Capture the cell that displays the provided text and extract its (X, Y) central coordinate. 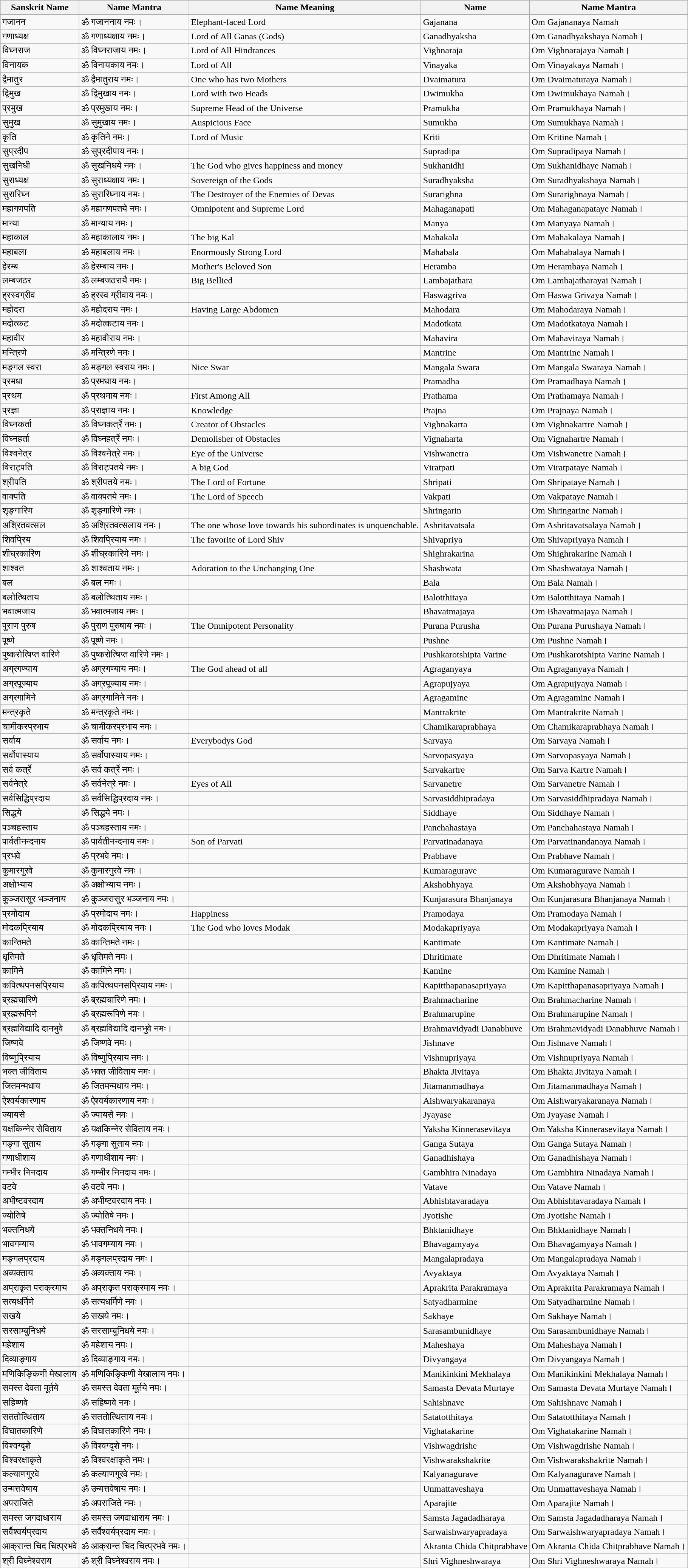
Om Kamine Namah। (608, 971)
Om Sarasambunidhaye Namah। (608, 1330)
Om Sakhaye Namah। (608, 1316)
ॐ कुमारगुरवे नमः। (134, 870)
Bala (475, 583)
आक्रान्त चिद चित्प्रभवे (40, 1546)
ॐ कृतिने नमः। (134, 137)
ॐ गजाननाय नमः। (134, 22)
Jitamanmadhaya (475, 1086)
ॐ अग्रपूज्याय नमः। (134, 683)
ॐ सुरारिघ्नाय नमः। (134, 195)
Brahmarupine (475, 1014)
Jyayase (475, 1115)
महाकाल (40, 238)
अप्राकृत पराक्रमाय (40, 1287)
Sovereign of the Gods (305, 180)
The Lord of Speech (305, 496)
यक्षकिन्नेर सेविताय (40, 1129)
ॐ मन्त्रकृते नमः। (134, 712)
मन्त्रकृते (40, 712)
ॐ कामिने नमः। (134, 971)
Om Maheshaya Namah। (608, 1345)
The one whose love towards his subordinates is unquenchable. (305, 525)
भक्तनिधये (40, 1230)
Sukhanidhi (475, 165)
Sarasambunidhaye (475, 1330)
Chamikaraprabhaya (475, 727)
Om Prajnaya Namah। (608, 410)
Om Bhakta Jivitaya Namah। (608, 1072)
First Among All (305, 396)
ॐ विराट्पतये नमः। (134, 468)
Om Brahmarupine Namah। (608, 1014)
कृति (40, 137)
गजानन (40, 22)
ॐ शीघ्रकारिणे नमः। (134, 554)
सिद्धये (40, 813)
Mother's Beloved Son (305, 266)
अग्रपूज्याय (40, 683)
Om Bala Namah। (608, 583)
पञ्चहस्ताय (40, 827)
ॐ अग्रगामिने नमः। (134, 698)
Om Gajananaya Namah (608, 22)
Happiness (305, 914)
ॐ यक्षकिन्नेर सेविताय नमः। (134, 1129)
ॐ श्री विघ्नेश्वराय नमः। (134, 1561)
The God ahead of all (305, 669)
ॐ अक्षोभ्याय नमः। (134, 885)
The Omnipotent Personality (305, 626)
ॐ मणिकिङ्किणी मेखालाय नमः। (134, 1374)
सुमुख (40, 122)
Om Akranta Chida Chitprabhave Namah। (608, 1546)
Om Samsta Jagadadharaya Namah। (608, 1517)
Sarwaishwaryapradaya (475, 1532)
सुरारिघ्न (40, 195)
ॐ प्रभवे नमः। (134, 856)
Everybodys God (305, 741)
ॐ उन्मत्तवेषाय नमः। (134, 1489)
ॐ लम्बजठरायै नमः। (134, 281)
ॐ सर्वनेत्रे नमः। (134, 784)
उन्मत्तवेषाय (40, 1489)
धृतिमते (40, 957)
मान्या (40, 223)
The Destroyer of the Enemies of Devas (305, 195)
विश्वरक्षाकृते (40, 1460)
Om Aprakrita Parakramaya Namah। (608, 1287)
Om Kapitthapanasapriyaya Namah। (608, 985)
ॐ ब्रह्मचारिणे नमः। (134, 1000)
सरसाम्बुनिधये (40, 1330)
Om Ganga Sutaya Namah। (608, 1144)
Om Bhktanidhaye Namah। (608, 1230)
Om Sahishnave Namah। (608, 1403)
ॐ सुप्रदीपाय नमः। (134, 151)
ब्रह्मरूपिणे (40, 1014)
Pramodaya (475, 914)
Suradhyaksha (475, 180)
महागणपति (40, 209)
A big God (305, 468)
Om Agragamine Namah। (608, 698)
Om Sarva Kartre Namah। (608, 770)
ब्रह्मचारिणे (40, 1000)
Sumukha (475, 122)
ॐ विष्णुप्रियाय नमः। (134, 1057)
ॐ मन्त्रिणे नमः। (134, 353)
विश्वनेत्र (40, 453)
ॐ ज्योतिषे नमः। (134, 1215)
Having Large Abdomen (305, 309)
Shri Vighneshwaraya (475, 1561)
ॐ भक्त जीविताय नमः। (134, 1072)
ॐ मङ्गलप्रदाय नमः। (134, 1259)
Adoration to the Unchanging One (305, 568)
ॐ प्रमुखाय नमः। (134, 108)
ॐ कल्याणगुरवे नमः। (134, 1474)
ॐ सर्वोपास्याय नमः। (134, 755)
भवात्मजाय (40, 611)
Om Pramodaya Namah। (608, 914)
समस्त जगदाधाराय (40, 1517)
विघातकारिणे (40, 1431)
Om Mahakalaya Namah। (608, 238)
Pramadha (475, 381)
ॐ गणाधीशाय नमः। (134, 1158)
शिवप्रिय (40, 540)
Vighnakarta (475, 425)
Lord of All Hindrances (305, 51)
Om Prathamaya Namah। (608, 396)
कुञ्जरासुर भञ्जनाय (40, 899)
विष्णुप्रियाय (40, 1057)
Prajna (475, 410)
मणिकिङ्किणी मेखालाय (40, 1374)
Kapitthapanasapriyaya (475, 985)
Om Shighrakarine Namah। (608, 554)
Om Aishwaryakaranaya Namah। (608, 1101)
ॐ सततोत्थिताय नमः। (134, 1417)
Om Dhritimate Namah। (608, 957)
ॐ श्रीपतये नमः। (134, 482)
Om Mahaviraya Namah। (608, 338)
ॐ पञ्चहस्ताय नमः। (134, 827)
कामिने (40, 971)
कान्तिमते (40, 942)
सुप्रदीप (40, 151)
अक्षोभ्याय (40, 885)
Auspicious Face (305, 122)
ॐ विश्वनेत्रे नमः। (134, 453)
Ashritavatsala (475, 525)
Om Sarvaya Namah। (608, 741)
Haswagriva (475, 295)
भावगम्याय (40, 1244)
Prabhave (475, 856)
अश्रितवत्सल (40, 525)
Supreme Head of the Universe (305, 108)
प्रभवे (40, 856)
ह्रस्वग्रीव (40, 295)
Purana Purusha (475, 626)
ॐ सिद्धये नमः। (134, 813)
विराट्पति (40, 468)
ॐ महोदराय नमः। (134, 309)
ॐ गङ्गा सुताय नमः। (134, 1144)
Om Mahaganapataye Namah। (608, 209)
ॐ मदोत्कटाय नमः। (134, 324)
Om Ganadhyakshaya Namah। (608, 36)
श्रीपति (40, 482)
ॐ पुराण पुरुषाय नमः। (134, 626)
ॐ प्रमधाय नमः। (134, 381)
Om Bhavagamyaya Namah। (608, 1244)
Mahavira (475, 338)
द्वैमातुर (40, 79)
सर्वनेत्रे (40, 784)
लम्बजठर (40, 281)
Manya (475, 223)
अग्रगामिने (40, 698)
Bhavatmajaya (475, 611)
Om Shripataye Namah। (608, 482)
Vignaharta (475, 439)
भक्त जीविताय (40, 1072)
सहिष्णवे (40, 1403)
पूष्णे (40, 640)
Kunjarasura Bhanjanaya (475, 899)
गम्भीर निनदाय (40, 1172)
Om Ashritavatsalaya Namah। (608, 525)
Om Sarwaishwaryapradaya Namah। (608, 1532)
ॐ ऐश्वर्यकारणाय नमः। (134, 1101)
Akranta Chida Chitprabhave (475, 1546)
ॐ ज्यायसे नमः। (134, 1115)
ॐ वाक्पतये नमः। (134, 496)
हेरम्ब (40, 266)
Om Vishnupriyaya Namah। (608, 1057)
अव्यक्ताय (40, 1273)
प्रज्ञा (40, 410)
वटवे (40, 1187)
ॐ गम्भीर निनदाय नमः। (134, 1172)
प्रमोदाय (40, 914)
Om Mantrine Namah। (608, 353)
सर्व कर्त्रे (40, 770)
Eye of the Universe (305, 453)
Om Vignahartre Namah। (608, 439)
ॐ जितमन्मधाय नमः। (134, 1086)
The big Kal (305, 238)
Om Shri Vighneshwaraya Namah। (608, 1561)
Om Manikinkini Mekhalaya Namah। (608, 1374)
ॐ हेरम्बाय नमः। (134, 266)
Om Vatave Namah। (608, 1187)
ॐ सुमुखाय नमः। (134, 122)
द्विमुख (40, 94)
Om Panchahastaya Namah। (608, 827)
ॐ कान्तिमते नमः। (134, 942)
Mantrakrite (475, 712)
The favorite of Lord Shiv (305, 540)
ॐ महेशाय नमः। (134, 1345)
ॐ सरसाम्बुनिधये नमः। (134, 1330)
Om Sarvanetre Namah। (608, 784)
Om Brahmacharine Namah। (608, 1000)
Creator of Obstacles (305, 425)
The Lord of Fortune (305, 482)
Om Mahabalaya Namah। (608, 252)
Bhakta Jivitaya (475, 1072)
Sahishnave (475, 1403)
Brahmavidyadi Danabhuve (475, 1028)
ॐ भवात्मजाय नमः। (134, 611)
सुखनिधी (40, 165)
Sarvaya (475, 741)
विघ्नकर्ता (40, 425)
Om Pushkarotshipta Varine Namah। (608, 655)
Sarvasiddhipradaya (475, 798)
Kamine (475, 971)
महेशाय (40, 1345)
Om Vakpataye Namah। (608, 496)
ॐ धृतिमते नमः। (134, 957)
अग्रगण्याय (40, 669)
Kumaragurave (475, 870)
Om Manyaya Namah। (608, 223)
Om Vishwagdrishe Namah। (608, 1446)
Om Divyangaya Namah। (608, 1359)
सर्वोपास्याय (40, 755)
ॐ महाकालाय नमः। (134, 238)
Om Supradipaya Namah। (608, 151)
Big Bellied (305, 281)
विनायक (40, 65)
Om Sukhanidhaye Namah। (608, 165)
Dhritimate (475, 957)
Om Vighnakartre Namah। (608, 425)
विघ्नराज (40, 51)
Om Mantrakrite Namah। (608, 712)
पुराण पुरुष (40, 626)
Agragamine (475, 698)
Om Pushne Namah। (608, 640)
चामीकरप्रभाय (40, 727)
Om Pramadhaya Namah। (608, 381)
मन्त्रिणे (40, 353)
Om Shringarine Namah। (608, 511)
Gajanana (475, 22)
जिष्णवे (40, 1043)
Yaksha Kinnerasevitaya (475, 1129)
Aishwaryakaranaya (475, 1101)
Om Samasta Devata Murtaye Namah। (608, 1388)
Lord of Music (305, 137)
विश्वग्दृशे (40, 1446)
ॐ शाश्वताय नमः। (134, 568)
ॐ गणाध्यक्षाय नमः। (134, 36)
Vighnaraja (475, 51)
Siddhaye (475, 813)
महावीर (40, 338)
Kantimate (475, 942)
Om Vishwanetre Namah। (608, 453)
Vishwanetra (475, 453)
ॐ पूष्णे नमः। (134, 640)
दिव्याङ्गाय (40, 1359)
Prathama (475, 396)
शृङ्गारिण (40, 511)
ॐ आक्रान्त चिद चित्प्रभवे नमः। (134, 1546)
Om Surarighnaya Namah। (608, 195)
Heramba (475, 266)
Brahmacharine (475, 1000)
Kriti (475, 137)
ज्योतिषे (40, 1215)
ॐ मङ्गल स्वराय नमः। (134, 367)
Om Kantimate Namah। (608, 942)
Viratpati (475, 468)
Maheshaya (475, 1345)
सर्वैश्वर्यप्रदाय (40, 1532)
ॐ सुखनिधये नमः। (134, 165)
ॐ दिव्याङ्गाय नमः। (134, 1359)
ॐ शृङ्गारिणे नमः। (134, 511)
Om Sarvasiddhipradaya Namah। (608, 798)
Om Modakapriyaya Namah। (608, 928)
ॐ सत्यधर्मिणे नमः। (134, 1302)
Mahodara (475, 309)
ॐ द्विमुखाय नमः। (134, 94)
Son of Parvati (305, 841)
Manikinkini Mekhalaya (475, 1374)
Aparajite (475, 1503)
ॐ भक्तनिधये नमः। (134, 1230)
Shighrakarina (475, 554)
Om Kalyanagurave Namah। (608, 1474)
Shringarin (475, 511)
Vatave (475, 1187)
ॐ प्रथमाय नमः। (134, 396)
Om Avyaktaya Namah। (608, 1273)
Pramukha (475, 108)
ॐ भावगम्याय नमः। (134, 1244)
Shivapriya (475, 540)
Mahakala (475, 238)
Om Suradhyakshaya Namah। (608, 180)
ॐ अश्रितवत्सलाय नमः। (134, 525)
ॐ प्रमोदाय नमः। (134, 914)
महोदरा (40, 309)
ॐ विघ्नकर्त्रे नमः। (134, 425)
ॐ वटवे नमः। (134, 1187)
Balotthitaya (475, 597)
Supradipa (475, 151)
Om Herambaya Namah। (608, 266)
Om Satyadharmine Namah। (608, 1302)
Om Agraganyaya Namah। (608, 669)
सुराध्यक्ष (40, 180)
वाक्पति (40, 496)
Panchahastaya (475, 827)
ॐ चामीकरप्रभाय नमः। (134, 727)
Mangalapradaya (475, 1259)
Om Ganadhishaya Namah। (608, 1158)
Bhavagamyaya (475, 1244)
Om Jyayase Namah। (608, 1115)
Om Akshobhyaya Namah। (608, 885)
Surarighna (475, 195)
The God who gives happiness and money (305, 165)
ॐ प्राज्ञाय नमः। (134, 410)
ॐ समस्त देवता मूर्तये नमः। (134, 1388)
One who has two Mothers (305, 79)
Sanskrit Name (40, 8)
ॐ महावीराय नमः। (134, 338)
ॐ ह्रस्व ग्रीवाय नमः। (134, 295)
The God who loves Modak (305, 928)
प्रथम (40, 396)
Om Satatotthitaya Namah। (608, 1417)
Samsta Jagadadharaya (475, 1517)
ॐ अव्यक्ताय नमः। (134, 1273)
Pushne (475, 640)
Shripati (475, 482)
Om Balotthitaya Namah। (608, 597)
Om Kumaragurave Namah। (608, 870)
ॐ मोदकप्रियाय नमः। (134, 928)
Madotkata (475, 324)
Om Kritine Namah। (608, 137)
Agrapujyaya (475, 683)
श्री विघ्नेश्वराय (40, 1561)
Om Jishnave Namah। (608, 1043)
Name (475, 8)
Om Vighnarajaya Namah। (608, 51)
समस्त देवता मूर्तये (40, 1388)
Lambajathara (475, 281)
Mangala Swara (475, 367)
Enormously Strong Lord (305, 252)
Om Gambhira Ninadaya Namah। (608, 1172)
ॐ विनायकाय नमः। (134, 65)
Aprakrita Parakramaya (475, 1287)
Om Chamikaraprabhaya Namah। (608, 727)
Om Mangalapradaya Namah। (608, 1259)
ॐ अग्रगण्याय नमः। (134, 669)
Pushkarotshipta Varine (475, 655)
Om Aparajite Namah। (608, 1503)
Avyaktaya (475, 1273)
ॐ अभीष्टवरदाय नमः। (134, 1201)
ॐ शिवप्रियाय नमः। (134, 540)
मङ्गलप्रदाय (40, 1259)
Jishnave (475, 1043)
सततोत्थिताय (40, 1417)
ॐ जिष्णवे नमः। (134, 1043)
मङ्गल स्वरा (40, 367)
कपित्थपनसप्रियाय (40, 985)
Om Bhavatmajaya Namah। (608, 611)
ॐ मान्याय नमः। (134, 223)
Lord with two Heads (305, 94)
Om Kunjarasura Bhanjanaya Namah। (608, 899)
Sarvakartre (475, 770)
ॐ सहिष्णवे नमः। (134, 1403)
Om Pramukhaya Namah। (608, 108)
Om Purana Purushaya Namah। (608, 626)
Sarvopasyaya (475, 755)
सर्वाय (40, 741)
बलोत्थिताय (40, 597)
Om Agrapujyaya Namah। (608, 683)
Dwimukha (475, 94)
Om Dwimukhaya Namah। (608, 94)
Eyes of All (305, 784)
Vishnupriyaya (475, 1057)
Om Unmattaveshaya Namah। (608, 1489)
Om Haswa Grivaya Namah। (608, 295)
Ganadhishaya (475, 1158)
मदोत्कट (40, 324)
शीघ्रकारिण (40, 554)
सत्यधर्मिणे (40, 1302)
Mahaganapati (475, 209)
ज्यायसे (40, 1115)
महाबला (40, 252)
Om Vighatakarine Namah। (608, 1431)
Om Shivapriyaya Namah। (608, 540)
ॐ महाबलाय नमः। (134, 252)
Lord of All (305, 65)
Om Brahmavidyadi Danabhuve Namah। (608, 1028)
प्रमधा (40, 381)
Om Abhishtavaradaya Namah। (608, 1201)
Vishwarakshakrite (475, 1460)
गणाध्यक्ष (40, 36)
ॐ पार्वतीनन्दनाय नमः। (134, 841)
Om Viratpataye Namah। (608, 468)
ॐ विघातकारिणे नमः। (134, 1431)
ॐ द्वैमातुराय नमः। (134, 79)
Bhktanidhaye (475, 1230)
Om Jyotishe Namah। (608, 1215)
पार्वतीनन्दनाय (40, 841)
ॐ महागणपतये नमः। (134, 209)
Lord of All Ganas (Gods) (305, 36)
Vighatakarine (475, 1431)
Divyangaya (475, 1359)
ब्रह्मविद्यादि दानभुवे (40, 1028)
अपराजिते (40, 1503)
Satyadharmine (475, 1302)
कल्याणगुरवे (40, 1474)
गणाधीशाय (40, 1158)
Vakpati (475, 496)
शाश्वत (40, 568)
Unmattaveshaya (475, 1489)
ॐ समस्त जगदाधाराय नमः। (134, 1517)
ॐ ब्रह्मविद्यादि दानभुवे नमः। (134, 1028)
ऐश्वर्यकारणाय (40, 1101)
गङ्गा सुताय (40, 1144)
कुमारगुरवे (40, 870)
विघ्नहर्ता (40, 439)
Om Jitamanmadhaya Namah। (608, 1086)
ॐ सर्वसिद्धिप्रदाय नमः। (134, 798)
ॐ कुञ्जरासुर भञ्जनाय नमः। (134, 899)
ॐ विश्वग्दृशे नमः। (134, 1446)
Om Dvaimaturaya Namah। (608, 79)
जितमन्मधाय (40, 1086)
प्रमुख (40, 108)
ॐ सुराध्यक्षाय नमः। (134, 180)
Mahabala (475, 252)
ॐ बलोत्थिताय नमः। (134, 597)
Om Mahodaraya Namah। (608, 309)
Om Siddhaye Namah। (608, 813)
अभीष्टवरदाय (40, 1201)
ॐ कपित्थपनसप्रियाय नमः। (134, 985)
Mantrine (475, 353)
Vishwagdrishe (475, 1446)
बल (40, 583)
ॐ बल नमः। (134, 583)
Ganga Sutaya (475, 1144)
पुष्करोत्षिप्त वारिणे (40, 655)
Om Madotkataya Namah। (608, 324)
Vinayaka (475, 65)
Om Sarvopasyaya Namah। (608, 755)
सर्वसिद्धिप्रदाय (40, 798)
Samasta Devata Murtaye (475, 1388)
Om Vinayakaya Namah। (608, 65)
Modakapriyaya (475, 928)
Om Sumukhaya Namah। (608, 122)
ॐ अपराजिते नमः। (134, 1503)
Knowledge (305, 410)
ॐ सर्वाय नमः। (134, 741)
Om Parvatinandanaya Namah। (608, 841)
ॐ अप्राकृत पराक्रमाय नमः। (134, 1287)
सखये (40, 1316)
Name Meaning (305, 8)
Om Mangala Swaraya Namah। (608, 367)
Omnipotent and Supreme Lord (305, 209)
Satatotthitaya (475, 1417)
Om Lambajatharayai Namah। (608, 281)
ॐ विघ्नहर्त्रे नमः। (134, 439)
Om Shashwataya Namah। (608, 568)
ॐ विश्वरक्षाकृते नमः। (134, 1460)
ॐ सर्व कर्त्रे नमः। (134, 770)
Demolisher of Obstacles (305, 439)
Om Yaksha Kinnerasevitaya Namah। (608, 1129)
ॐ विघ्नराजाय नमः। (134, 51)
Sarvanetre (475, 784)
Gambhira Ninadaya (475, 1172)
ॐ सर्वैश्वर्यप्रदाय नमः। (134, 1532)
Abhishtavaradaya (475, 1201)
Agraganyaya (475, 669)
ॐ ब्रह्मरूपिणे नमः। (134, 1014)
Parvatinadanaya (475, 841)
Dvaimatura (475, 79)
Om Prabhave Namah। (608, 856)
ॐ पुष्करोत्षिप्त वारिणे नमः। (134, 655)
Akshobhyaya (475, 885)
Nice Swar (305, 367)
Jyotishe (475, 1215)
ॐ सखये नमः। (134, 1316)
Kalyanagurave (475, 1474)
Shashwata (475, 568)
Ganadhyaksha (475, 36)
Om Vishwarakshakrite Namah। (608, 1460)
Elephant-faced Lord (305, 22)
मोदकप्रियाय (40, 928)
Sakhaye (475, 1316)
